Return the [X, Y] coordinate for the center point of the cell that contains the specified text.  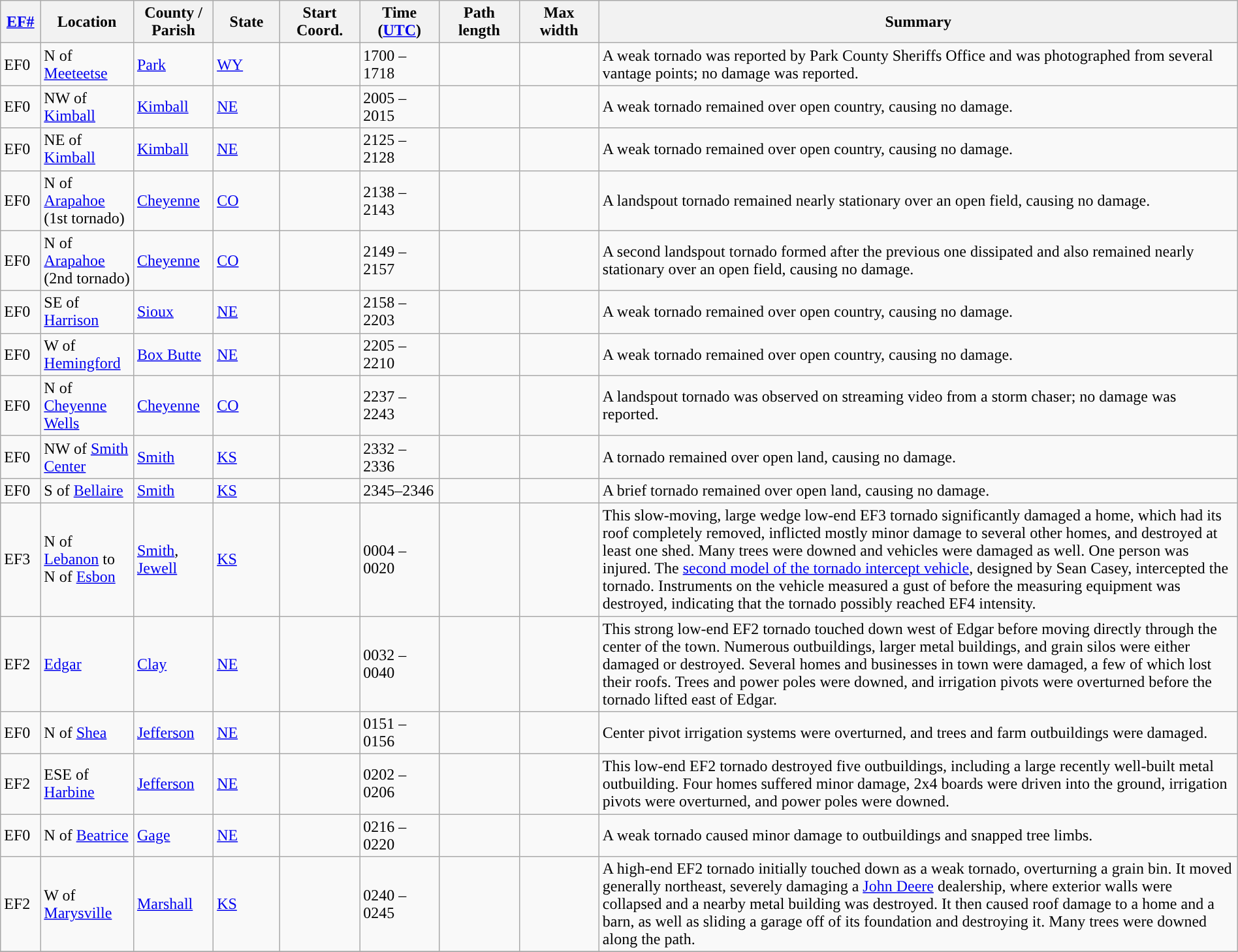
A weak tornado caused minor damage to outbuildings and snapped tree limbs. [918, 836]
0032 – 0040 [400, 664]
Path length [479, 22]
Max width [559, 22]
N of Arapahoe (2nd tornado) [87, 261]
Sioux [173, 312]
WY [247, 64]
A landspout tornado was observed on streaming video from a storm chaser; no damage was reported. [918, 405]
W of Hemingford [87, 354]
N of Lebanon to N of Esbon [87, 559]
A second landspout tornado formed after the previous one dissipated and also remained nearly stationary over an open field, causing no damage. [918, 261]
N of Shea [87, 733]
EF# [21, 22]
Park [173, 64]
0151 – 0156 [400, 733]
2332 – 2336 [400, 457]
County / Parish [173, 22]
0240 – 0245 [400, 904]
Summary [918, 22]
2205 – 2210 [400, 354]
Center pivot irrigation systems were overturned, and trees and farm outbuildings were damaged. [918, 733]
Start Coord. [319, 22]
A weak tornado was reported by Park County Sheriffs Office and was photographed from several vantage points; no damage was reported. [918, 64]
Location [87, 22]
Box Butte [173, 354]
0004 – 0020 [400, 559]
ESE of Harbine [87, 784]
State [247, 22]
A tornado remained over open land, causing no damage. [918, 457]
0202 – 0206 [400, 784]
2237 – 2243 [400, 405]
2345–2346 [400, 490]
Clay [173, 664]
A landspout tornado remained nearly stationary over an open field, causing no damage. [918, 200]
NE of Kimball [87, 149]
W of Marysville [87, 904]
2005 – 2015 [400, 107]
2149 – 2157 [400, 261]
NW of Smith Center [87, 457]
SE of Harrison [87, 312]
A brief tornado remained over open land, causing no damage. [918, 490]
Marshall [173, 904]
2125 – 2128 [400, 149]
2158 – 2203 [400, 312]
Smith, Jewell [173, 559]
N of Beatrice [87, 836]
N of Arapahoe (1st tornado) [87, 200]
N of Meeteetse [87, 64]
1700 – 1718 [400, 64]
Edgar [87, 664]
N of Cheyenne Wells [87, 405]
0216 – 0220 [400, 836]
NW of Kimball [87, 107]
EF3 [21, 559]
2138 – 2143 [400, 200]
Time (UTC) [400, 22]
Gage [173, 836]
S of Bellaire [87, 490]
